Extract the (X, Y) coordinate from the center of the cell holding the provided text.  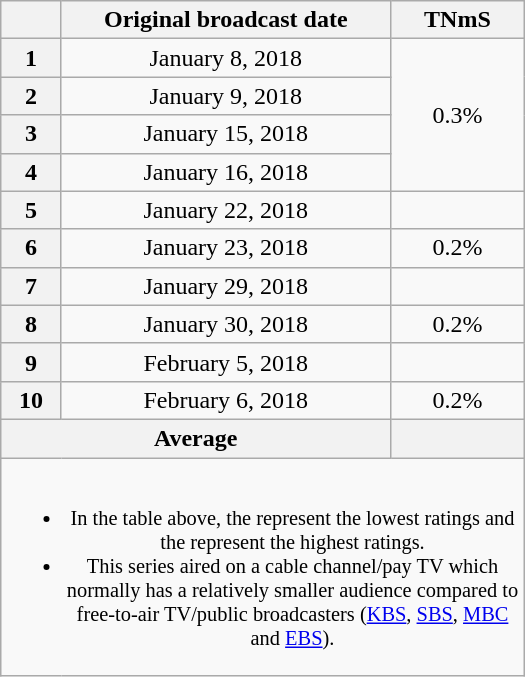
January 30, 2018 (226, 324)
7 (31, 286)
February 5, 2018 (226, 362)
0.3% (458, 115)
January 9, 2018 (226, 96)
January 15, 2018 (226, 134)
January 22, 2018 (226, 210)
Average (196, 438)
January 16, 2018 (226, 172)
6 (31, 248)
4 (31, 172)
9 (31, 362)
2 (31, 96)
10 (31, 400)
January 23, 2018 (226, 248)
February 6, 2018 (226, 400)
3 (31, 134)
5 (31, 210)
8 (31, 324)
TNmS (458, 20)
Original broadcast date (226, 20)
1 (31, 58)
January 8, 2018 (226, 58)
January 29, 2018 (226, 286)
